Pinpoint the cell where the given text exists, returning its (x, y) midpoint coordinate. 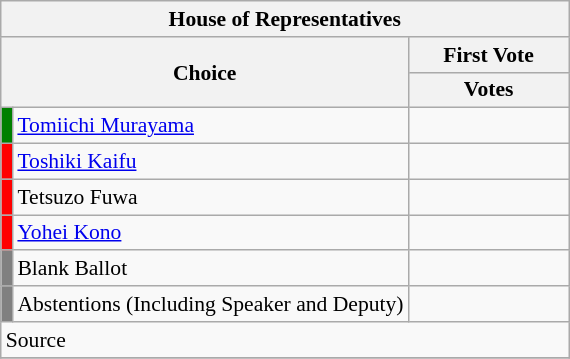
First Vote (489, 55)
Toshiki Kaifu (210, 162)
Tetsuzo Fuwa (210, 197)
Votes (489, 90)
Choice (205, 72)
Abstentions (Including Speaker and Deputy) (210, 304)
Tomiichi Murayama (210, 126)
Yohei Kono (210, 233)
Blank Ballot (210, 269)
House of Representatives (285, 19)
Source (285, 340)
